Search for the cell housing the specified text and yield its [X, Y] center coordinate. 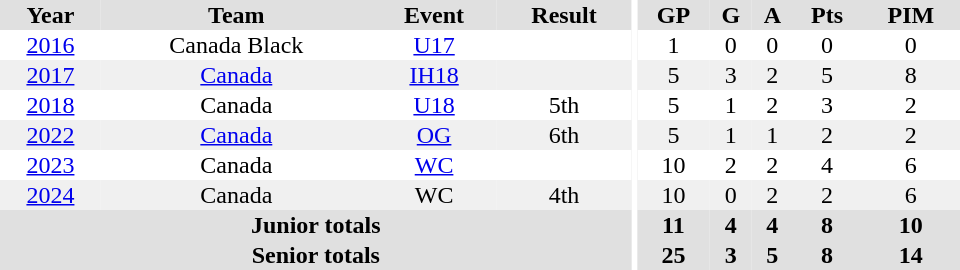
2016 [50, 45]
11 [674, 225]
OG [434, 135]
Year [50, 15]
U18 [434, 105]
25 [674, 255]
Team [236, 15]
PIM [911, 15]
Event [434, 15]
A [772, 15]
2023 [50, 165]
Pts [826, 15]
14 [911, 255]
IH18 [434, 75]
Junior totals [316, 225]
Senior totals [316, 255]
2017 [50, 75]
Canada Black [236, 45]
5th [564, 105]
2022 [50, 135]
U17 [434, 45]
GP [674, 15]
G [730, 15]
2024 [50, 195]
4th [564, 195]
6th [564, 135]
Result [564, 15]
2018 [50, 105]
